Find where the given text appears and provide that cell's center as [X, Y] coordinate. 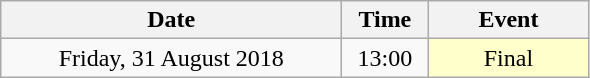
Date [172, 20]
13:00 [385, 58]
Time [385, 20]
Friday, 31 August 2018 [172, 58]
Event [508, 20]
Final [508, 58]
